Capture the cell that displays the provided text and extract its (x, y) central coordinate. 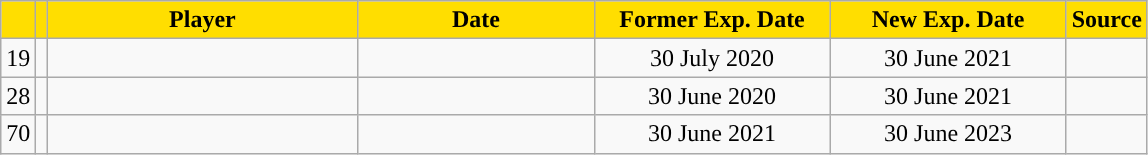
Player (202, 20)
19 (18, 58)
Former Exp. Date (712, 20)
70 (18, 134)
Date (476, 20)
30 June 2020 (712, 96)
28 (18, 96)
Source (1106, 20)
30 July 2020 (712, 58)
New Exp. Date (948, 20)
30 June 2023 (948, 134)
